Extract the [X, Y] coordinate from the center of the cell holding the provided text.  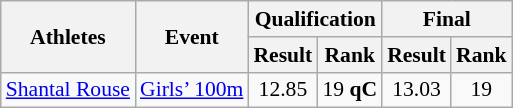
Shantal Rouse [68, 90]
Athletes [68, 36]
19 [482, 90]
Girls’ 100m [192, 90]
19 qC [350, 90]
12.85 [282, 90]
Final [446, 19]
13.03 [416, 90]
Event [192, 36]
Qualification [315, 19]
